Scan for the cell matching the given text and deliver its (x, y) coordinate at center. 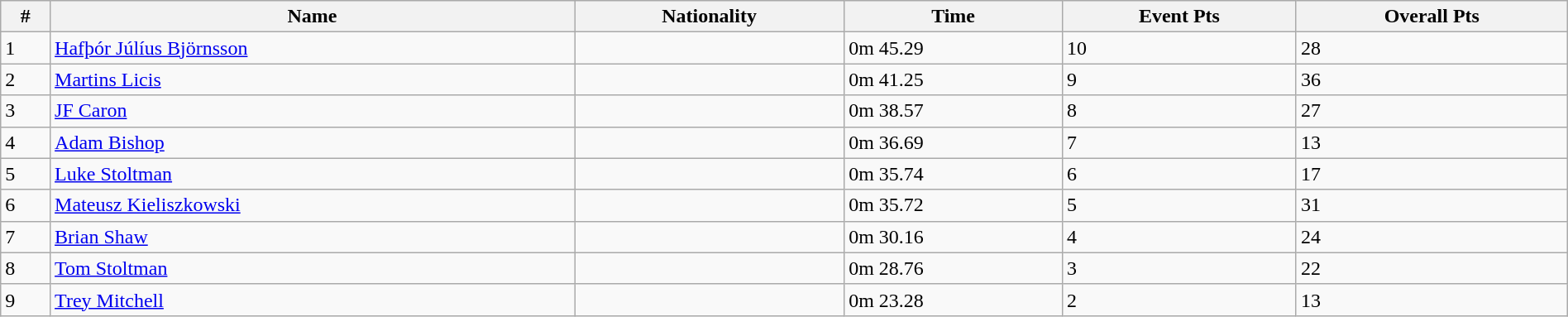
# (26, 17)
17 (1432, 174)
Name (313, 17)
27 (1432, 111)
0m 35.74 (954, 174)
Trey Mitchell (313, 300)
Luke Stoltman (313, 174)
22 (1432, 268)
0m 28.76 (954, 268)
Brian Shaw (313, 237)
Overall Pts (1432, 17)
Mateusz Kieliszkowski (313, 205)
Event Pts (1179, 17)
Nationality (709, 17)
Martins Licis (313, 79)
10 (1179, 48)
Hafþór Júlíus Björnsson (313, 48)
24 (1432, 237)
28 (1432, 48)
Tom Stoltman (313, 268)
36 (1432, 79)
31 (1432, 205)
0m 36.69 (954, 142)
Time (954, 17)
0m 38.57 (954, 111)
0m 30.16 (954, 237)
0m 45.29 (954, 48)
Adam Bishop (313, 142)
JF Caron (313, 111)
0m 41.25 (954, 79)
0m 35.72 (954, 205)
1 (26, 48)
0m 23.28 (954, 300)
